Identify which cell holds the provided text, then report its (x, y) central coordinate. 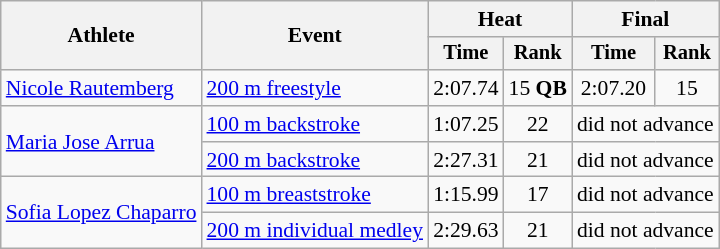
2:07.20 (614, 88)
1:07.25 (466, 124)
1:15.99 (466, 195)
200 m individual medley (314, 231)
200 m backstroke (314, 160)
200 m freestyle (314, 88)
2:29.63 (466, 231)
2:07.74 (466, 88)
Final (646, 19)
Event (314, 36)
Nicole Rautemberg (102, 88)
Sofia Lopez Chaparro (102, 212)
100 m breaststroke (314, 195)
17 (538, 195)
Athlete (102, 36)
Maria Jose Arrua (102, 142)
15 (687, 88)
100 m backstroke (314, 124)
22 (538, 124)
2:27.31 (466, 160)
Heat (500, 19)
15 QB (538, 88)
